Locate the cell with the specified text and output its (X, Y) center coordinate. 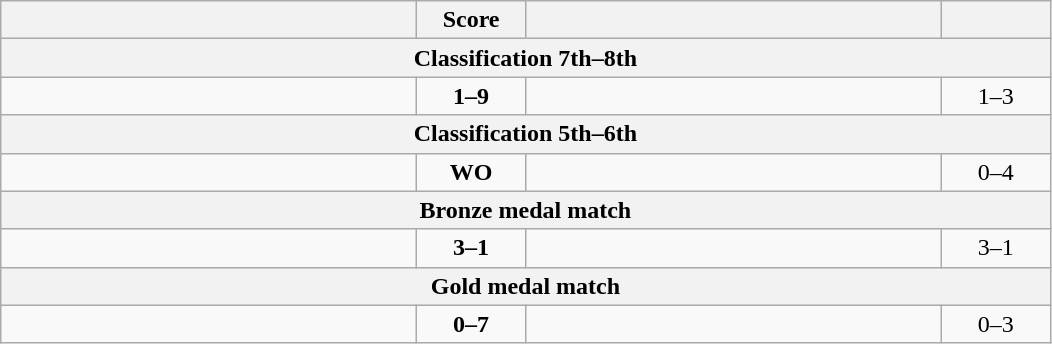
Gold medal match (526, 286)
WO (472, 172)
Score (472, 20)
Bronze medal match (526, 210)
1–3 (996, 96)
1–9 (472, 96)
Classification 5th–6th (526, 134)
Classification 7th–8th (526, 58)
0–4 (996, 172)
0–3 (996, 324)
0–7 (472, 324)
